From the cell containing the given text, extract its center point as [x, y] coordinate. 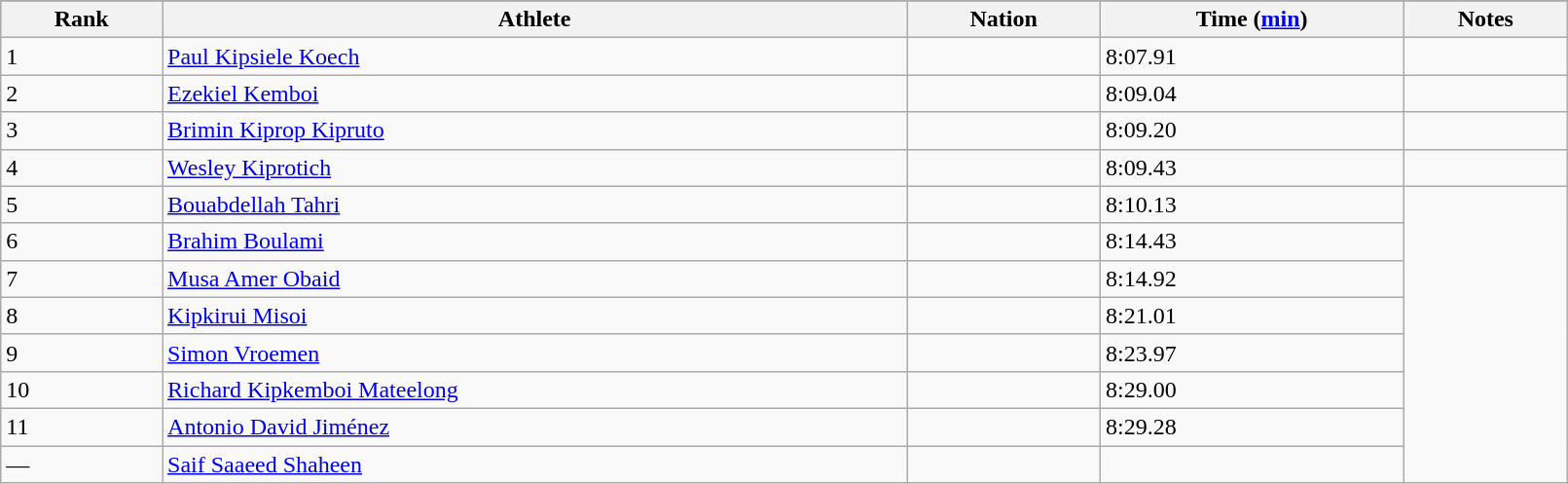
Brimin Kiprop Kipruto [535, 130]
Ezekiel Kemboi [535, 93]
11 [82, 427]
8:23.97 [1252, 353]
— [82, 465]
Saif Saaeed Shaheen [535, 465]
Notes [1485, 19]
Richard Kipkemboi Mateelong [535, 390]
10 [82, 390]
8:09.20 [1252, 130]
4 [82, 168]
Rank [82, 19]
8:29.00 [1252, 390]
8:29.28 [1252, 427]
8:09.43 [1252, 168]
Kipkirui Misoi [535, 316]
8:10.13 [1252, 205]
8 [82, 316]
Wesley Kiprotich [535, 168]
Bouabdellah Tahri [535, 205]
Brahim Boulami [535, 242]
8:14.92 [1252, 279]
8:07.91 [1252, 56]
Musa Amer Obaid [535, 279]
6 [82, 242]
8:09.04 [1252, 93]
8:21.01 [1252, 316]
Paul Kipsiele Koech [535, 56]
1 [82, 56]
5 [82, 205]
2 [82, 93]
Time (min) [1252, 19]
7 [82, 279]
Nation [1004, 19]
3 [82, 130]
Antonio David Jiménez [535, 427]
9 [82, 353]
8:14.43 [1252, 242]
Simon Vroemen [535, 353]
Athlete [535, 19]
